Return [x, y] of the center of cell containing provided text 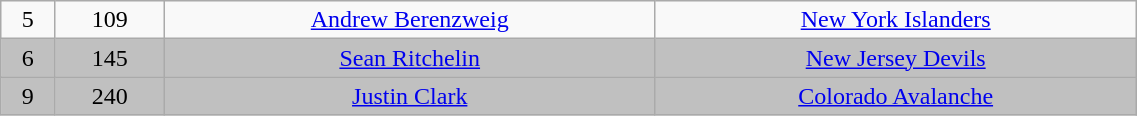
109 [110, 20]
5 [28, 20]
Colorado Avalanche [895, 96]
240 [110, 96]
New Jersey Devils [895, 58]
9 [28, 96]
6 [28, 58]
Justin Clark [410, 96]
Sean Ritchelin [410, 58]
Andrew Berenzweig [410, 20]
New York Islanders [895, 20]
145 [110, 58]
